Identify which cell holds the provided text, then report its [x, y] central coordinate. 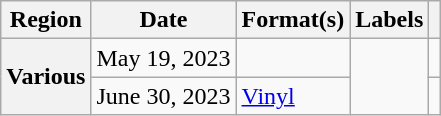
May 19, 2023 [164, 58]
Vinyl [293, 96]
Date [164, 20]
Various [46, 77]
Labels [390, 20]
Format(s) [293, 20]
June 30, 2023 [164, 96]
Region [46, 20]
